Find where the given text appears and provide that cell's center as [x, y] coordinate. 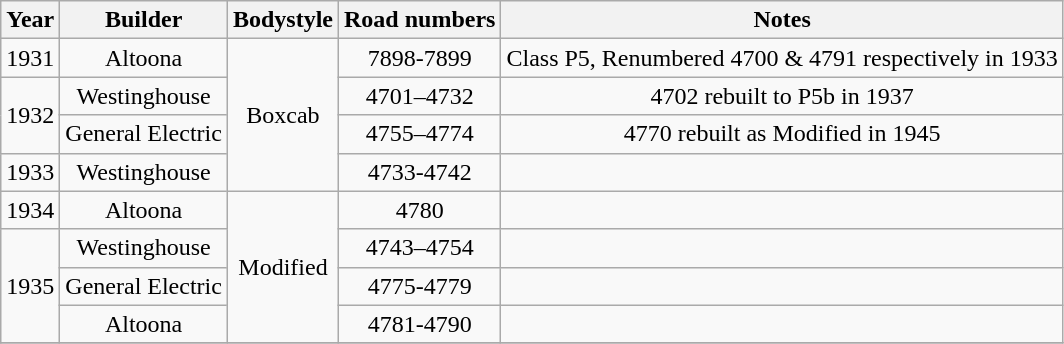
1932 [30, 115]
Boxcab [282, 115]
Notes [782, 20]
1934 [30, 210]
4702 rebuilt to P5b in 1937 [782, 96]
4733-4742 [420, 172]
1931 [30, 58]
4701–4732 [420, 96]
7898-7899 [420, 58]
4780 [420, 210]
Class P5, Renumbered 4700 & 4791 respectively in 1933 [782, 58]
Modified [282, 267]
Builder [144, 20]
Year [30, 20]
4775-4779 [420, 286]
4755–4774 [420, 134]
1933 [30, 172]
Bodystyle [282, 20]
4770 rebuilt as Modified in 1945 [782, 134]
Road numbers [420, 20]
4743–4754 [420, 248]
4781-4790 [420, 324]
1935 [30, 286]
